Determine the (X, Y) coordinate at the center of the cell enclosing the given text.  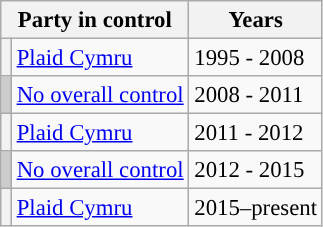
2012 - 2015 (256, 170)
1995 - 2008 (256, 58)
2015–present (256, 208)
Years (256, 20)
2011 - 2012 (256, 133)
Party in control (95, 20)
2008 - 2011 (256, 95)
